Provide the (x, y) coordinate of the cell's center where the given text is located.  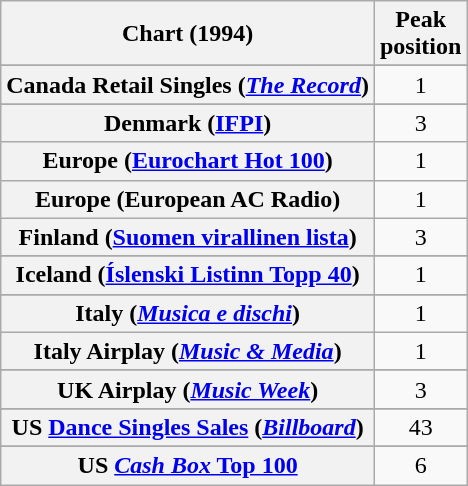
Europe (Eurochart Hot 100) (188, 161)
43 (420, 427)
Europe (European AC Radio) (188, 199)
Finland (Suomen virallinen lista) (188, 237)
Peakposition (420, 34)
Chart (1994) (188, 34)
US Dance Singles Sales (Billboard) (188, 427)
Italy (Musica e dischi) (188, 313)
Canada Retail Singles (The Record) (188, 85)
US Cash Box Top 100 (188, 465)
UK Airplay (Music Week) (188, 389)
Iceland (Íslenski Listinn Topp 40) (188, 275)
Denmark (IFPI) (188, 123)
Italy Airplay (Music & Media) (188, 351)
6 (420, 465)
